Return the (X, Y) coordinate for the center point of the cell that contains the specified text.  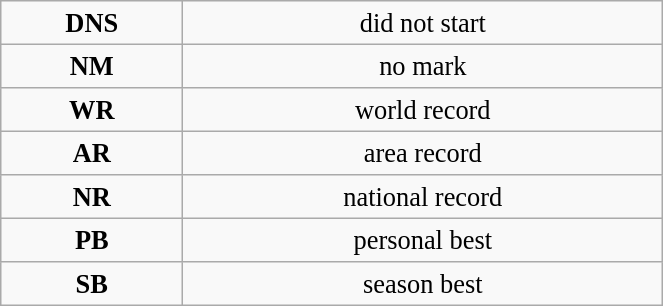
world record (423, 109)
SB (92, 284)
did not start (423, 22)
national record (423, 197)
area record (423, 153)
PB (92, 240)
DNS (92, 22)
WR (92, 109)
NM (92, 66)
season best (423, 284)
personal best (423, 240)
no mark (423, 66)
AR (92, 153)
NR (92, 197)
